Find where the given text appears and provide that cell's center as [x, y] coordinate. 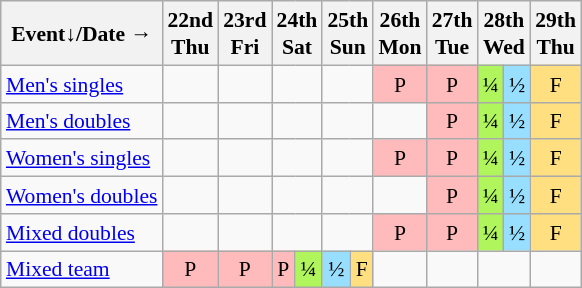
Mixed team [82, 268]
Mixed doubles [82, 232]
Women's singles [82, 158]
Men's doubles [82, 120]
28thWed [504, 33]
Event↓/Date → [82, 33]
29thThu [556, 33]
25thSun [348, 33]
Women's doubles [82, 194]
24thSat [298, 33]
27thTue [452, 33]
23rdFri [244, 33]
22ndThu [190, 33]
Men's singles [82, 84]
26thMon [400, 33]
